Extract the (x, y) coordinate from the center of the cell holding the provided text.  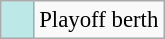
Playoff berth (99, 20)
